For the text-containing cell, return its midpoint in (X, Y) coordinate format. 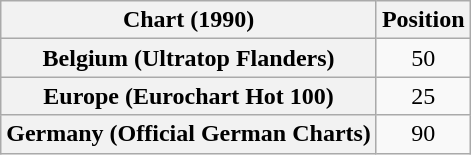
25 (423, 96)
Germany (Official German Charts) (189, 134)
Chart (1990) (189, 20)
90 (423, 134)
Position (423, 20)
Europe (Eurochart Hot 100) (189, 96)
50 (423, 58)
Belgium (Ultratop Flanders) (189, 58)
